Identify which cell holds the provided text, then report its [X, Y] central coordinate. 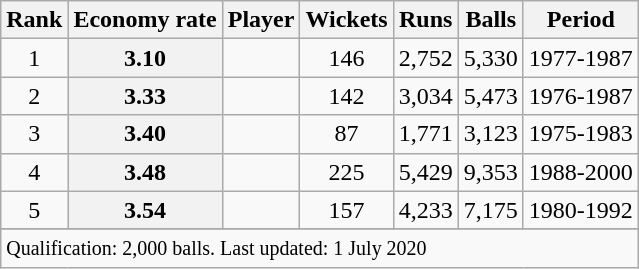
Player [261, 20]
3,034 [426, 96]
157 [346, 210]
1977-1987 [580, 58]
Wickets [346, 20]
87 [346, 134]
9,353 [490, 172]
3,123 [490, 134]
2,752 [426, 58]
Runs [426, 20]
4 [34, 172]
3.54 [145, 210]
5,330 [490, 58]
5,473 [490, 96]
146 [346, 58]
5 [34, 210]
1980-1992 [580, 210]
3 [34, 134]
1,771 [426, 134]
142 [346, 96]
2 [34, 96]
5,429 [426, 172]
1988-2000 [580, 172]
Balls [490, 20]
1 [34, 58]
7,175 [490, 210]
Economy rate [145, 20]
1975-1983 [580, 134]
Period [580, 20]
1976-1987 [580, 96]
3.48 [145, 172]
225 [346, 172]
3.33 [145, 96]
Rank [34, 20]
Qualification: 2,000 balls. Last updated: 1 July 2020 [320, 248]
3.10 [145, 58]
4,233 [426, 210]
3.40 [145, 134]
